From the cell containing the given text, extract its center point as (x, y) coordinate. 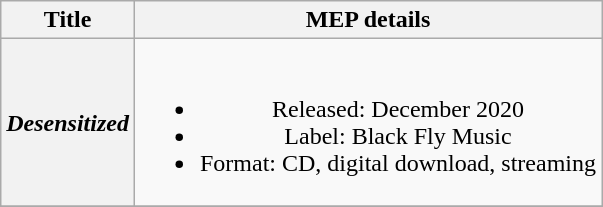
Released: December 2020Label: Black Fly MusicFormat: CD, digital download, streaming (368, 122)
Desensitized (68, 122)
MEP details (368, 20)
Title (68, 20)
